Capture the cell that displays the provided text and extract its [X, Y] central coordinate. 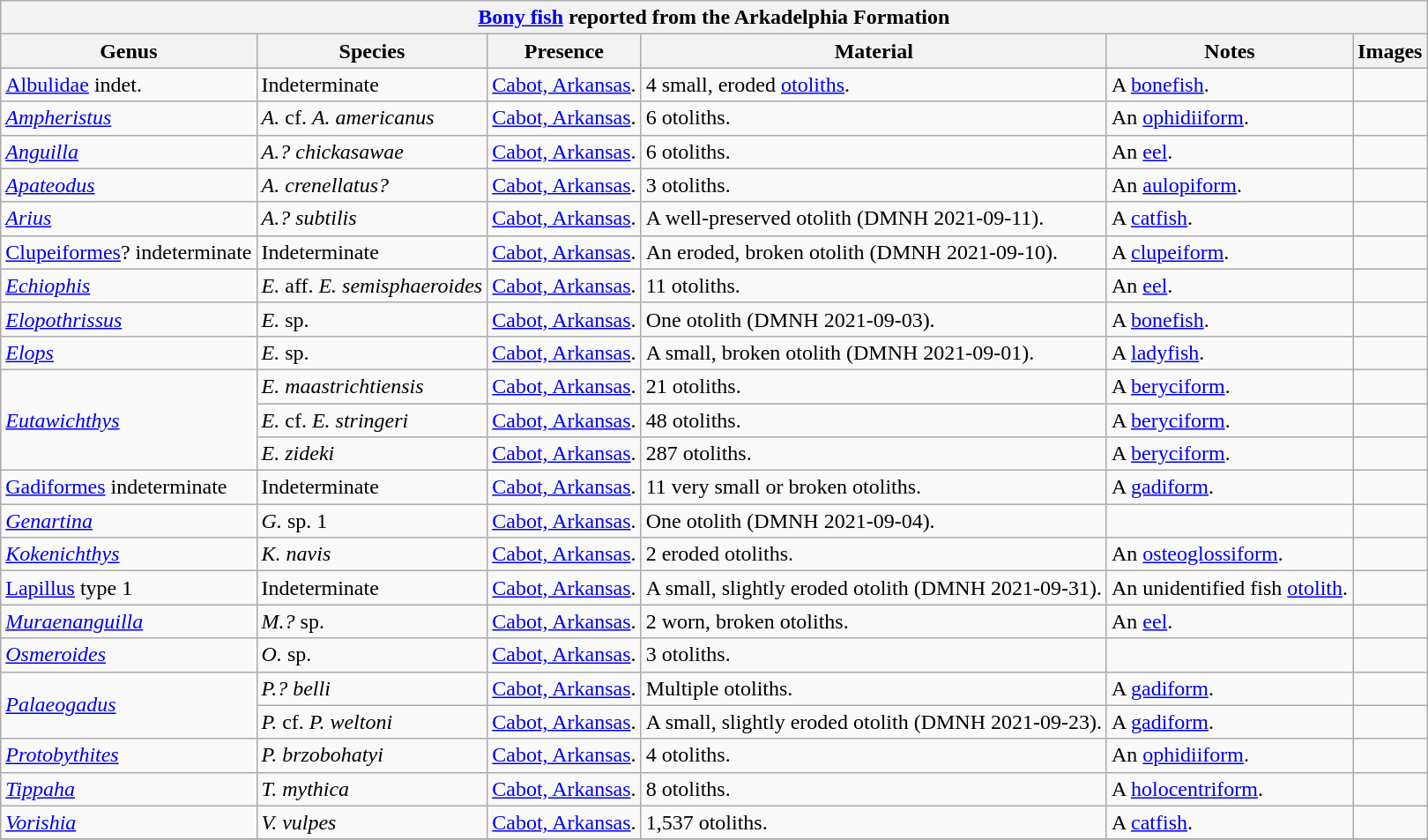
Albulidae indet. [129, 85]
Elopothrissus [129, 319]
Species [372, 51]
Presence [564, 51]
4 otoliths. [874, 755]
K. navis [372, 554]
V. vulpes [372, 822]
11 very small or broken otoliths. [874, 487]
One otolith (DMNH 2021-09-04). [874, 521]
Kokenichthys [129, 554]
8 otoliths. [874, 789]
Bony fish reported from the Arkadelphia Formation [714, 18]
Arius [129, 219]
A small, slightly eroded otolith (DMNH 2021-09-23). [874, 722]
Palaeogadus [129, 705]
An osteoglossiform. [1229, 554]
M.? sp. [372, 621]
48 otoliths. [874, 420]
4 small, eroded otoliths. [874, 85]
An unidentified fish otolith. [1229, 588]
O. sp. [372, 655]
An aulopiform. [1229, 185]
A clupeiform. [1229, 252]
Genus [129, 51]
Echiophis [129, 286]
Gadiformes indeterminate [129, 487]
2 worn, broken otoliths. [874, 621]
Elops [129, 353]
A.? chickasawae [372, 152]
Material [874, 51]
2 eroded otoliths. [874, 554]
11 otoliths. [874, 286]
P. cf. P. weltoni [372, 722]
A. cf. A. americanus [372, 118]
A holocentriform. [1229, 789]
An eroded, broken otolith (DMNH 2021-09-10). [874, 252]
Muraenanguilla [129, 621]
Lapillus type 1 [129, 588]
Notes [1229, 51]
A.? subtilis [372, 219]
Vorishia [129, 822]
A small, slightly eroded otolith (DMNH 2021-09-31). [874, 588]
21 otoliths. [874, 386]
E. cf. E. stringeri [372, 420]
P. brzobohatyi [372, 755]
Osmeroides [129, 655]
G. sp. 1 [372, 521]
Multiple otoliths. [874, 688]
Clupeiformes? indeterminate [129, 252]
Eutawichthys [129, 420]
A ladyfish. [1229, 353]
A. crenellatus? [372, 185]
E. zideki [372, 454]
One otolith (DMNH 2021-09-03). [874, 319]
Apateodus [129, 185]
A well-preserved otolith (DMNH 2021-09-11). [874, 219]
Genartina [129, 521]
E. aff. E. semisphaeroides [372, 286]
T. mythica [372, 789]
Anguilla [129, 152]
P.? belli [372, 688]
Protobythites [129, 755]
Images [1390, 51]
287 otoliths. [874, 454]
1,537 otoliths. [874, 822]
Ampheristus [129, 118]
A small, broken otolith (DMNH 2021-09-01). [874, 353]
E. maastrichtiensis [372, 386]
Tippaha [129, 789]
